Scan for the cell matching the given text and deliver its [x, y] coordinate at center. 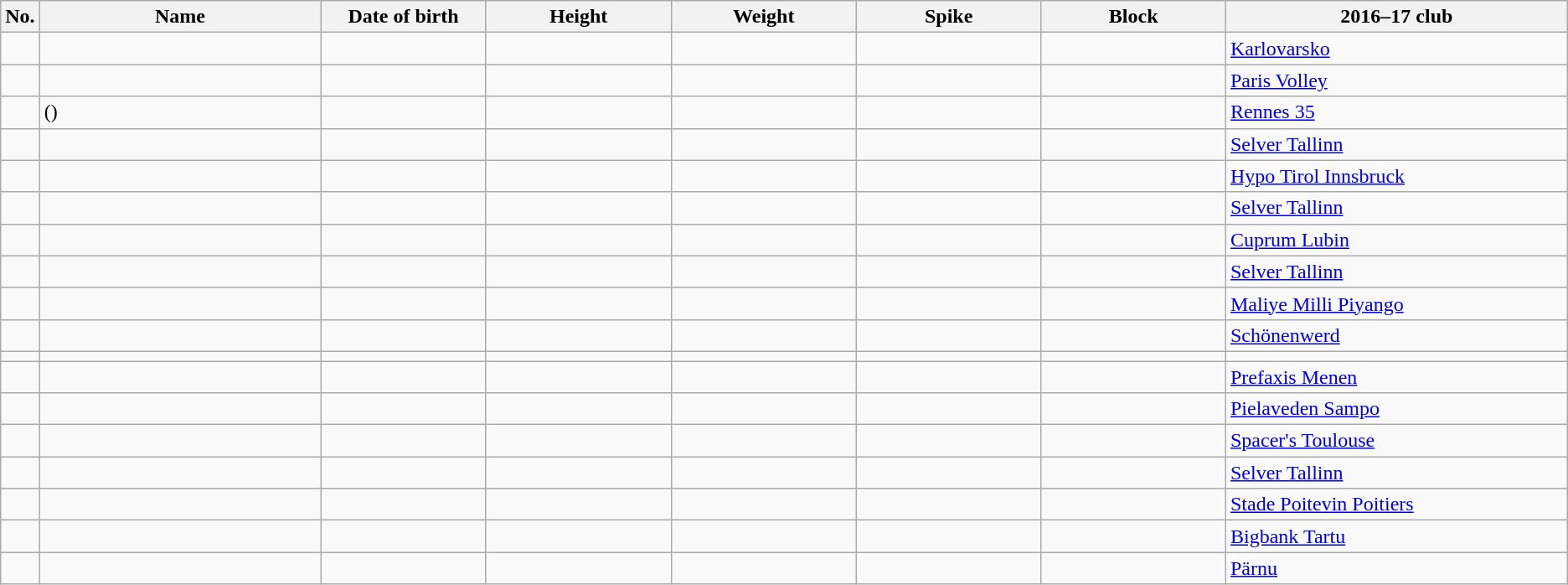
Weight [764, 17]
Karlovarsko [1396, 49]
Prefaxis Menen [1396, 376]
Bigbank Tartu [1396, 536]
Spacer's Toulouse [1396, 441]
Height [578, 17]
Pielaveden Sampo [1396, 409]
Cuprum Lubin [1396, 240]
Name [180, 17]
Schönenwerd [1396, 335]
Date of birth [404, 17]
2016–17 club [1396, 17]
() [180, 112]
Block [1134, 17]
Maliye Milli Piyango [1396, 303]
Stade Poitevin Poitiers [1396, 505]
Pärnu [1396, 568]
Hypo Tirol Innsbruck [1396, 176]
No. [20, 17]
Paris Volley [1396, 80]
Spike [948, 17]
Rennes 35 [1396, 112]
